For the text-containing cell, return its midpoint in (X, Y) coordinate format. 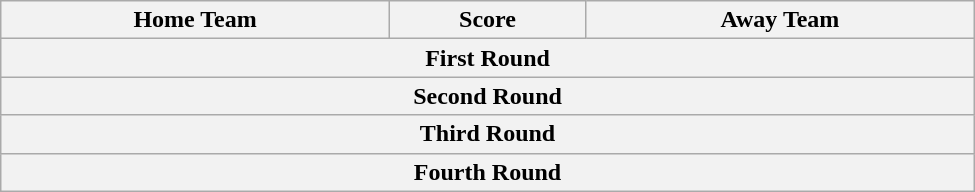
Second Round (488, 96)
Third Round (488, 134)
Fourth Round (488, 172)
Home Team (196, 20)
Score (487, 20)
Away Team (780, 20)
First Round (488, 58)
